Detect which cell encompasses the target text, then output its (X, Y) center coordinate. 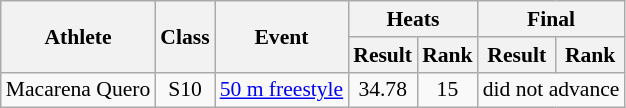
15 (448, 90)
Macarena Quero (78, 90)
Class (184, 36)
Final (552, 19)
Event (282, 36)
34.78 (382, 90)
Athlete (78, 36)
Heats (412, 19)
did not advance (552, 90)
50 m freestyle (282, 90)
S10 (184, 90)
